Extract the [X, Y] coordinate from the center of the cell holding the provided text.  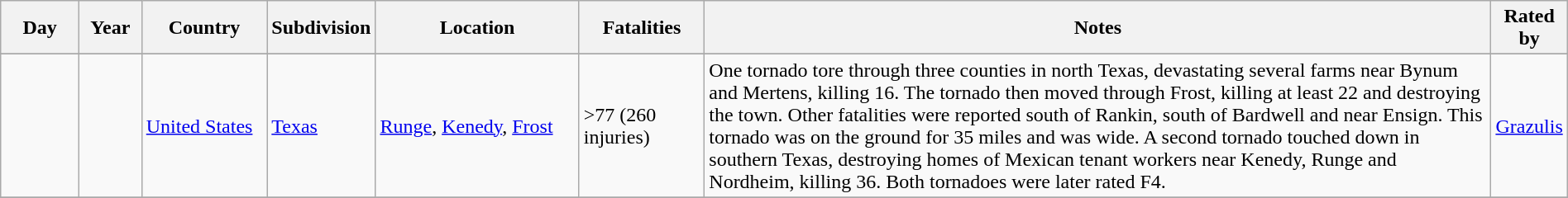
Location [477, 28]
>77 (260 injuries) [642, 125]
Texas [321, 125]
Fatalities [642, 28]
Subdivision [321, 28]
Runge, Kenedy, Frost [477, 125]
United States [204, 125]
Grazulis [1529, 125]
Rated by [1529, 28]
Day [40, 28]
Notes [1098, 28]
Country [204, 28]
Year [110, 28]
